Search for the cell housing the specified text and yield its (X, Y) center coordinate. 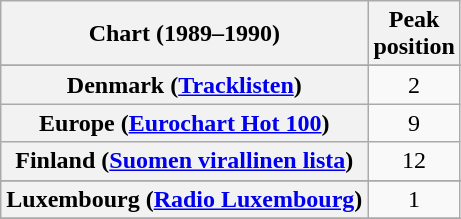
Finland (Suomen virallinen lista) (184, 161)
9 (414, 123)
12 (414, 161)
1 (414, 199)
Luxembourg (Radio Luxembourg) (184, 199)
Europe (Eurochart Hot 100) (184, 123)
2 (414, 85)
Denmark (Tracklisten) (184, 85)
Chart (1989–1990) (184, 34)
Peakposition (414, 34)
